Extract the [X, Y] coordinate from the center of the cell holding the provided text.  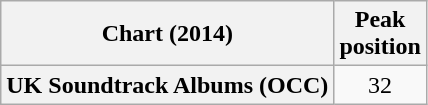
Chart (2014) [168, 34]
UK Soundtrack Albums (OCC) [168, 85]
32 [380, 85]
Peakposition [380, 34]
